Search for the cell housing the specified text and yield its [x, y] center coordinate. 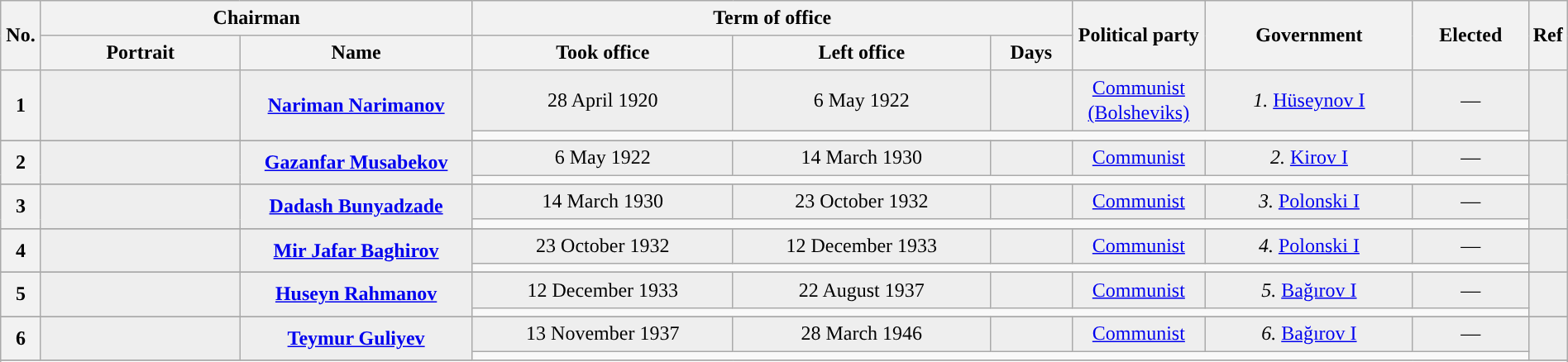
2 [22, 162]
Days [1030, 53]
Left office [862, 53]
6 [22, 339]
Government [1308, 36]
6. Bağırov I [1308, 334]
Dadash Bunyadzade [356, 207]
3 [22, 207]
Portrait [141, 53]
5. Bağırov I [1308, 290]
4 [22, 250]
Mir Jafar Baghirov [356, 250]
Nariman Narimanov [356, 106]
28 April 1920 [602, 101]
Chairman [256, 18]
5 [22, 294]
Huseyn Rahmanov [356, 294]
3. Polonski I [1308, 202]
No. [22, 36]
22 August 1937 [862, 290]
Elected [1470, 36]
1 [22, 106]
Teymur Guliyev [356, 339]
Communist (Bolsheviks) [1138, 101]
Took office [602, 53]
2. Kirov I [1308, 158]
Name [356, 53]
Political party [1138, 36]
Ref [1548, 36]
1. Hüseynov I [1308, 101]
4. Polonski I [1308, 245]
Term of office [772, 18]
13 November 1937 [602, 334]
28 March 1946 [862, 334]
Gazanfar Musabekov [356, 162]
